Provide the [X, Y] coordinate of the cell's center where the given text is located.  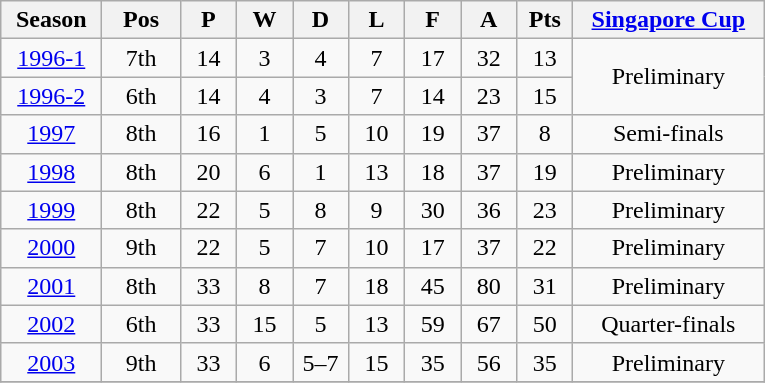
45 [433, 286]
7th [142, 58]
L [377, 20]
1996-2 [52, 96]
Semi-finals [668, 134]
1999 [52, 210]
Pts [545, 20]
2003 [52, 362]
59 [433, 324]
Quarter-finals [668, 324]
2001 [52, 286]
9 [377, 210]
32 [489, 58]
1998 [52, 172]
Season [52, 20]
16 [208, 134]
Pos [142, 20]
50 [545, 324]
D [320, 20]
1997 [52, 134]
31 [545, 286]
20 [208, 172]
2000 [52, 248]
56 [489, 362]
2002 [52, 324]
67 [489, 324]
Singapore Cup [668, 20]
W [264, 20]
1996-1 [52, 58]
A [489, 20]
F [433, 20]
36 [489, 210]
80 [489, 286]
P [208, 20]
5–7 [320, 362]
30 [433, 210]
